Return the [x, y] coordinate for the center point of the cell that contains the specified text.  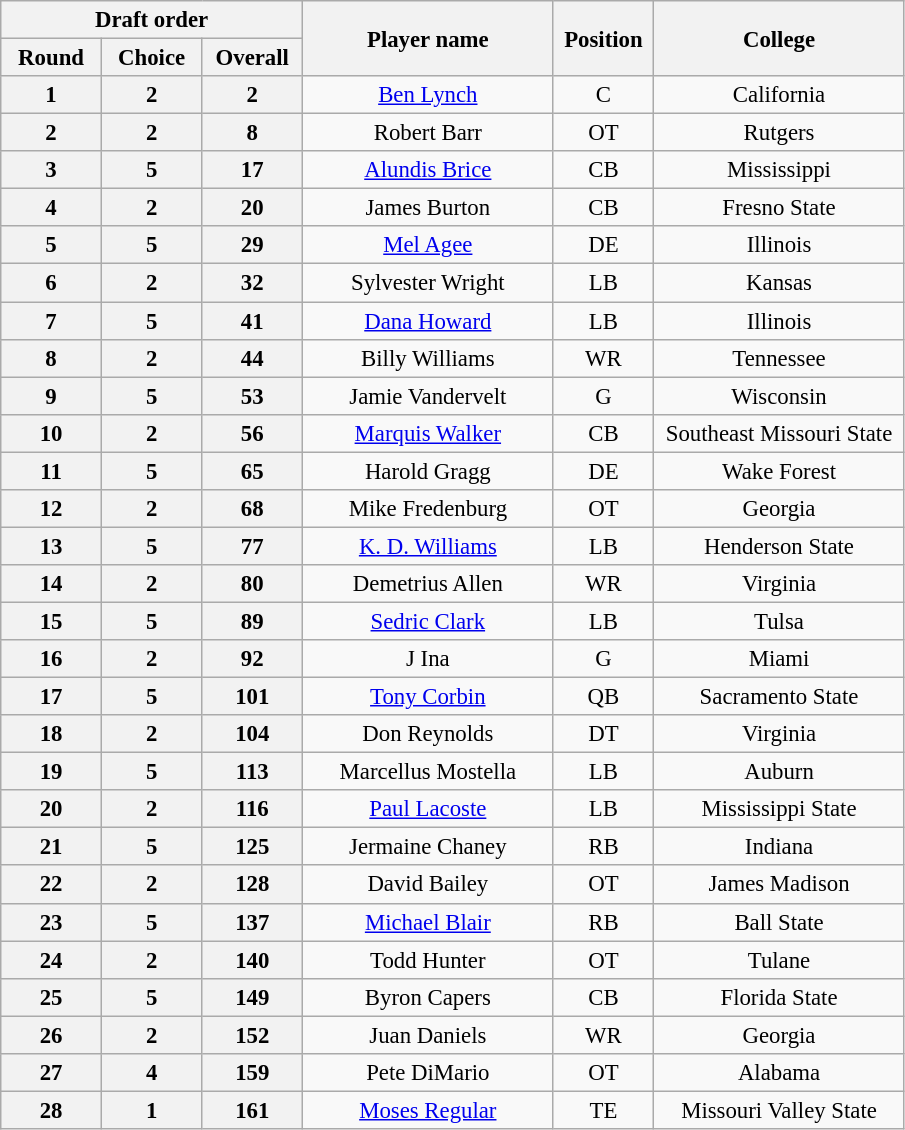
Henderson State [780, 546]
26 [52, 1035]
41 [252, 321]
Dana Howard [428, 321]
Wake Forest [780, 471]
Alundis Brice [428, 170]
Todd Hunter [428, 960]
104 [252, 734]
24 [52, 960]
18 [52, 734]
149 [252, 997]
113 [252, 772]
Ball State [780, 922]
92 [252, 659]
Jamie Vandervelt [428, 396]
22 [52, 885]
Byron Capers [428, 997]
Tulsa [780, 621]
Paul Lacoste [428, 809]
James Burton [428, 208]
Wisconsin [780, 396]
California [780, 95]
19 [52, 772]
Auburn [780, 772]
101 [252, 697]
159 [252, 1073]
Choice [152, 58]
Juan Daniels [428, 1035]
Mike Fredenburg [428, 509]
14 [52, 584]
28 [52, 1110]
C [604, 95]
13 [52, 546]
Michael Blair [428, 922]
23 [52, 922]
80 [252, 584]
9 [52, 396]
David Bailey [428, 885]
Player name [428, 38]
Mississippi [780, 170]
161 [252, 1110]
12 [52, 509]
J Ina [428, 659]
Missouri Valley State [780, 1110]
Miami [780, 659]
Southeast Missouri State [780, 433]
Moses Regular [428, 1110]
Draft order [152, 20]
Ben Lynch [428, 95]
140 [252, 960]
77 [252, 546]
152 [252, 1035]
16 [52, 659]
Marquis Walker [428, 433]
128 [252, 885]
Mel Agee [428, 245]
TE [604, 1110]
7 [52, 321]
27 [52, 1073]
K. D. Williams [428, 546]
Sylvester Wright [428, 283]
15 [52, 621]
21 [52, 847]
Position [604, 38]
3 [52, 170]
Kansas [780, 283]
Indiana [780, 847]
25 [52, 997]
68 [252, 509]
Robert Barr [428, 133]
College [780, 38]
32 [252, 283]
James Madison [780, 885]
Harold Gragg [428, 471]
Sedric Clark [428, 621]
Pete DiMario [428, 1073]
125 [252, 847]
Marcellus Mostella [428, 772]
10 [52, 433]
6 [52, 283]
137 [252, 922]
Rutgers [780, 133]
Sacramento State [780, 697]
29 [252, 245]
44 [252, 358]
Tulane [780, 960]
Mississippi State [780, 809]
11 [52, 471]
Round [52, 58]
Demetrius Allen [428, 584]
Don Reynolds [428, 734]
89 [252, 621]
Tony Corbin [428, 697]
Jermaine Chaney [428, 847]
53 [252, 396]
Fresno State [780, 208]
Tennessee [780, 358]
QB [604, 697]
Florida State [780, 997]
56 [252, 433]
Billy Williams [428, 358]
65 [252, 471]
Alabama [780, 1073]
DT [604, 734]
116 [252, 809]
Overall [252, 58]
